From the cell containing the given text, extract its center point as (X, Y) coordinate. 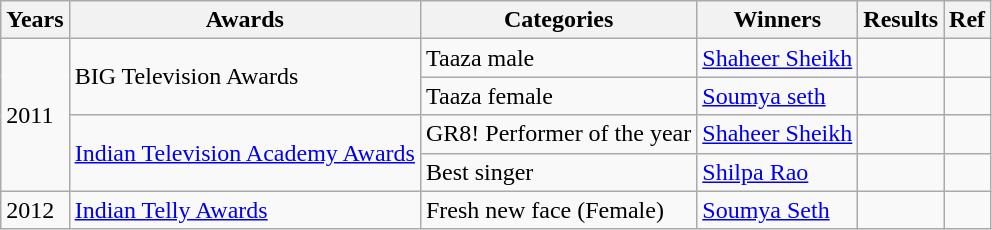
Best singer (558, 172)
Shilpa Rao (778, 172)
GR8! Performer of the year (558, 134)
Indian Telly Awards (244, 210)
Ref (968, 20)
Taaza male (558, 58)
Soumya seth (778, 96)
Indian Television Academy Awards (244, 153)
Taaza female (558, 96)
Fresh new face (Female) (558, 210)
2012 (35, 210)
Soumya Seth (778, 210)
Winners (778, 20)
2011 (35, 115)
Awards (244, 20)
Years (35, 20)
Results (901, 20)
Categories (558, 20)
BIG Television Awards (244, 77)
